Provide the [x, y] coordinate of the cell's center where the given text is located.  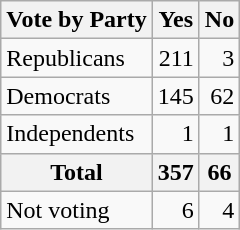
Vote by Party [77, 20]
Yes [176, 20]
No [219, 20]
Independents [77, 134]
Democrats [77, 96]
357 [176, 172]
66 [219, 172]
Total [77, 172]
Not voting [77, 210]
6 [176, 210]
211 [176, 58]
145 [176, 96]
3 [219, 58]
4 [219, 210]
62 [219, 96]
Republicans [77, 58]
